Extract the (x, y) coordinate from the center of the cell holding the provided text.  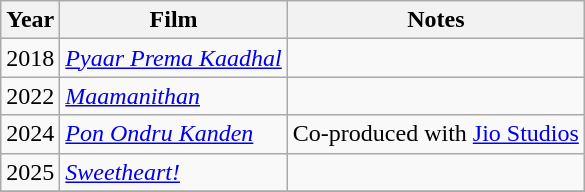
Film (174, 20)
2018 (30, 58)
2022 (30, 96)
Co-produced with Jio Studios (436, 134)
Maamanithan (174, 96)
2025 (30, 172)
2024 (30, 134)
Year (30, 20)
Pon Ondru Kanden (174, 134)
Pyaar Prema Kaadhal (174, 58)
Notes (436, 20)
Sweetheart! (174, 172)
